Capture the cell that displays the provided text and extract its [X, Y] central coordinate. 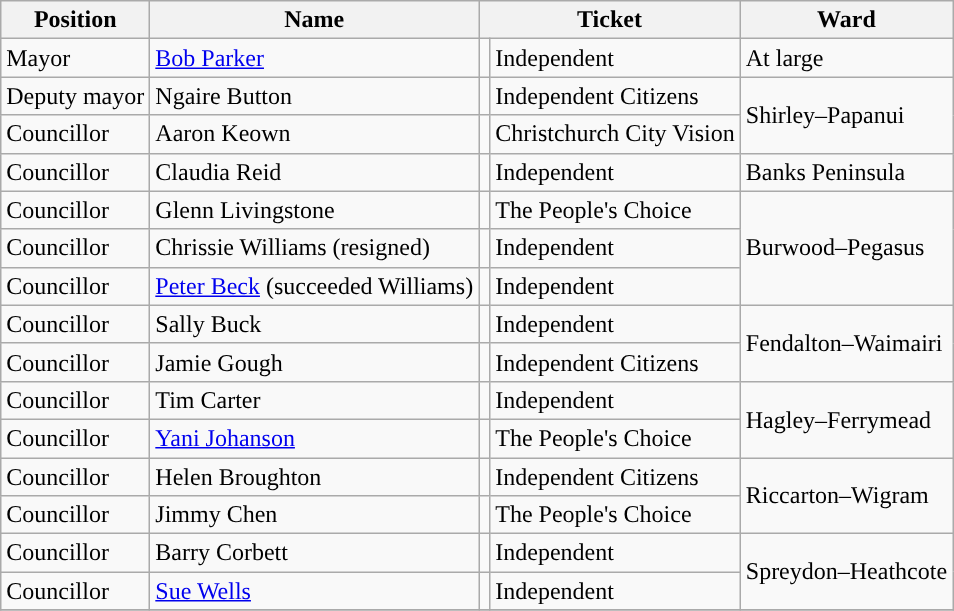
Deputy mayor [76, 96]
Jimmy Chen [314, 515]
Fendalton–Waimairi [846, 343]
Yani Johanson [314, 438]
Banks Peninsula [846, 172]
Ward [846, 20]
Tim Carter [314, 400]
Barry Corbett [314, 553]
Aaron Keown [314, 134]
Christchurch City Vision [616, 134]
Burwood–Pegasus [846, 248]
Jamie Gough [314, 362]
Spreydon–Heathcote [846, 572]
Claudia Reid [314, 172]
Helen Broughton [314, 477]
Bob Parker [314, 58]
Ngaire Button [314, 96]
Hagley–Ferrymead [846, 419]
Shirley–Papanui [846, 115]
Mayor [76, 58]
Position [76, 20]
Glenn Livingstone [314, 210]
Riccarton–Wigram [846, 496]
Sue Wells [314, 591]
Peter Beck (succeeded Williams) [314, 286]
Sally Buck [314, 324]
At large [846, 58]
Chrissie Williams (resigned) [314, 248]
Ticket [610, 20]
Name [314, 20]
